For the text-containing cell, return its midpoint in [X, Y] coordinate format. 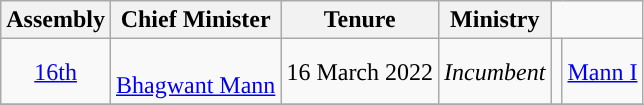
Assembly [56, 20]
Chief Minister [195, 20]
Bhagwant Mann [195, 72]
Ministry [495, 20]
16 March 2022 [360, 72]
16th [56, 72]
Mann I [602, 72]
Tenure [360, 20]
Incumbent [495, 72]
